Return (x, y) of the center of cell containing provided text 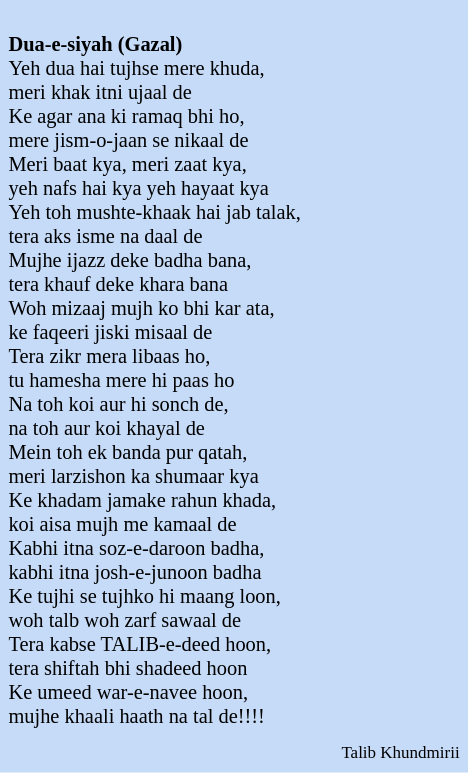
Talib Khundmirii (234, 752)
